Determine the (x, y) coordinate at the center of the cell enclosing the given text.  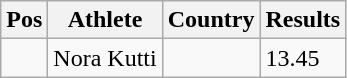
Pos (24, 20)
13.45 (303, 58)
Results (303, 20)
Nora Kutti (105, 58)
Athlete (105, 20)
Country (211, 20)
